Extract the (X, Y) coordinate from the center of the cell holding the provided text.  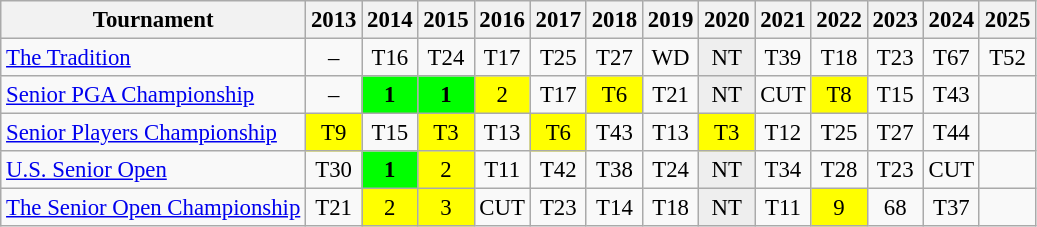
The Senior Open Championship (154, 208)
2023 (895, 20)
3 (446, 208)
Tournament (154, 20)
T44 (951, 133)
T9 (334, 133)
2014 (390, 20)
2019 (671, 20)
Senior PGA Championship (154, 95)
WD (671, 58)
T34 (783, 170)
2021 (783, 20)
U.S. Senior Open (154, 170)
2017 (558, 20)
T28 (839, 170)
T12 (783, 133)
T52 (1007, 58)
T8 (839, 95)
2024 (951, 20)
T14 (614, 208)
T42 (558, 170)
Senior Players Championship (154, 133)
9 (839, 208)
T38 (614, 170)
T37 (951, 208)
2018 (614, 20)
2016 (502, 20)
2020 (727, 20)
The Tradition (154, 58)
2013 (334, 20)
68 (895, 208)
2015 (446, 20)
2025 (1007, 20)
T39 (783, 58)
T67 (951, 58)
2022 (839, 20)
T16 (390, 58)
T30 (334, 170)
